Output the (X, Y) coordinate of the center of the cell containing the given text.  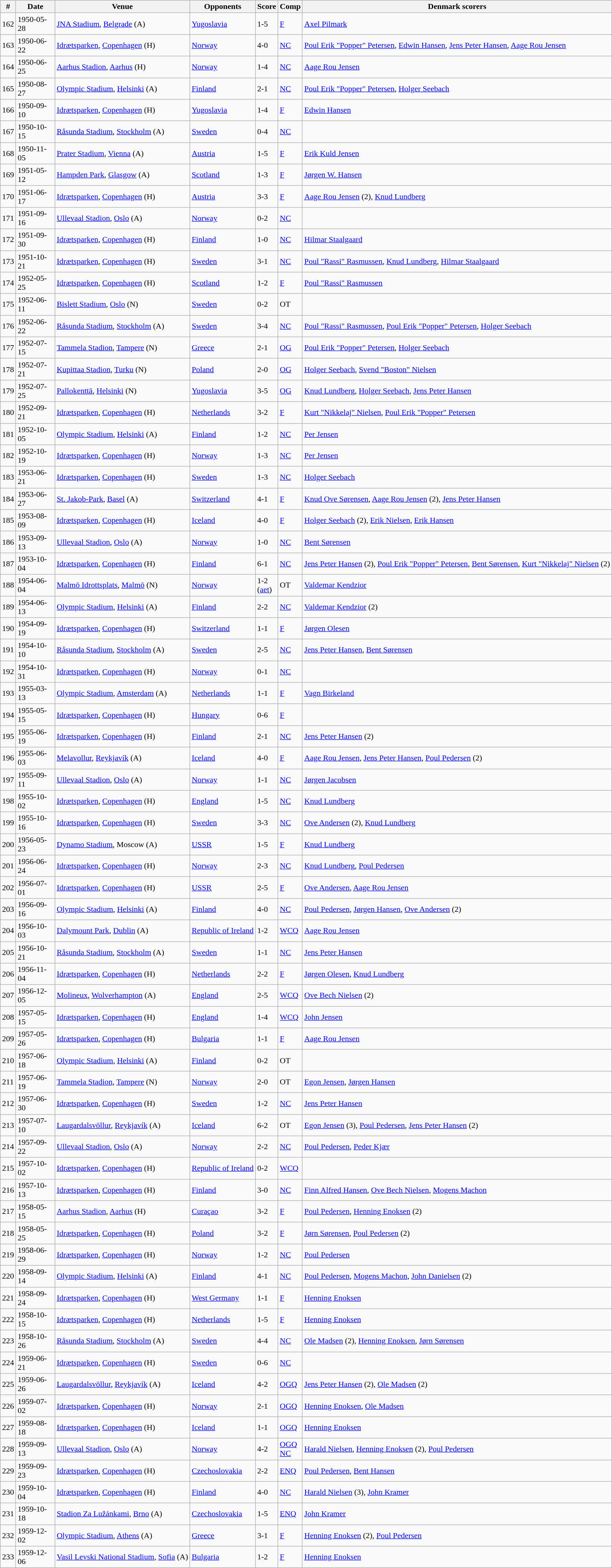
177 (8, 348)
Poul Erik "Popper" Petersen, Edwin Hansen, Jens Peter Hansen, Aage Rou Jensen (457, 45)
231 (8, 1514)
1956-07-01 (35, 888)
165 (8, 88)
202 (8, 888)
Aage Rou Jensen (2), Knud Lundberg (457, 196)
1-2(aet) (267, 585)
232 (8, 1535)
178 (8, 369)
Jens Peter Hansen (2), Ole Madsen (2) (457, 1384)
1959-12-02 (35, 1535)
1955-10-02 (35, 801)
2-3 (267, 866)
3-4 (267, 326)
221 (8, 1298)
Bislett Stadium, Oslo (N) (122, 305)
162 (8, 24)
Jørn Sørensen, Poul Pedersen (2) (457, 1233)
1956-05-23 (35, 844)
229 (8, 1470)
1959-06-21 (35, 1363)
230 (8, 1492)
1957-05-15 (35, 1017)
174 (8, 283)
Erik Kuld Jensen (457, 153)
1956-06-24 (35, 866)
1959-06-26 (35, 1384)
Denmark scorers (457, 7)
Stadion Za Lužánkami, Brno (A) (122, 1514)
Hilmar Staalgaard (457, 240)
Score (267, 7)
1959-12-06 (35, 1557)
Curaçao (223, 1212)
168 (8, 153)
227 (8, 1427)
215 (8, 1168)
225 (8, 1384)
181 (8, 434)
Harald Nielsen (3), John Kramer (457, 1492)
1954-06-13 (35, 607)
175 (8, 305)
1951-05-12 (35, 175)
Jens Peter Hansen (2), Poul Erik "Popper" Petersen, Bent Sørensen, Kurt "Nikkelaj" Nielsen (2) (457, 564)
1953-06-27 (35, 499)
205 (8, 952)
189 (8, 607)
Malmö Idrottsplats, Malmö (N) (122, 585)
1957-06-19 (35, 1082)
220 (8, 1276)
1955-05-15 (35, 715)
Kurt "Nikkelaj" Nielsen, Poul Erik "Popper" Petersen (457, 412)
1958-05-15 (35, 1212)
206 (8, 974)
1950-11-05 (35, 153)
0-1 (267, 672)
1958-09-24 (35, 1298)
Poul "Rassi" Rasmussen, Poul Erik "Popper" Petersen, Holger Seebach (457, 326)
Vasil Levski National Stadium, Sofia (A) (122, 1557)
1957-05-26 (35, 1039)
Holger Seebach, Svend "Boston" Nielsen (457, 369)
214 (8, 1146)
1958-06-29 (35, 1255)
1950-05-28 (35, 24)
6-1 (267, 564)
163 (8, 45)
1953-06-21 (35, 477)
Henning Enoksen (2), Poul Pedersen (457, 1535)
Ove Bech Nielsen (2) (457, 996)
Comp (290, 7)
Ove Andersen, Aage Rou Jensen (457, 888)
1954-10-10 (35, 650)
169 (8, 175)
Dalymount Park, Dublin (A) (122, 931)
1952-06-22 (35, 326)
1950-09-10 (35, 110)
3-5 (267, 391)
Olympic Stadium, Athens (A) (122, 1535)
Date (35, 7)
Bent Sørensen (457, 542)
222 (8, 1320)
199 (8, 823)
Dynamo Stadium, Moscow (A) (122, 844)
233 (8, 1557)
1956-09-16 (35, 909)
Aage Rou Jensen, Jens Peter Hansen, Poul Pedersen (2) (457, 758)
Poul Pedersen, Bent Hansen (457, 1470)
Olympic Stadium, Amsterdam (A) (122, 693)
Poul Pedersen, Mogens Machon, John Danielsen (2) (457, 1276)
176 (8, 326)
Vagn Birkeland (457, 693)
Poul Pedersen, Henning Enoksen (2) (457, 1212)
1950-06-25 (35, 67)
1952-09-21 (35, 412)
JNA Stadium, Belgrade (A) (122, 24)
1954-10-31 (35, 672)
185 (8, 520)
171 (8, 218)
1958-10-15 (35, 1320)
Jørgen Jacobsen (457, 779)
Edwin Hansen (457, 110)
Pallokenttä, Helsinki (N) (122, 391)
190 (8, 629)
172 (8, 240)
Egon Jensen, Jørgen Hansen (457, 1082)
Opponents (223, 7)
Melavollur, Reykjavík (A) (122, 758)
1955-06-19 (35, 736)
Ole Madsen (2), Henning Enoksen, Jørn Sørensen (457, 1341)
1953-09-13 (35, 542)
1955-03-13 (35, 693)
180 (8, 412)
212 (8, 1103)
1950-06-22 (35, 45)
1954-06-04 (35, 585)
1951-09-30 (35, 240)
211 (8, 1082)
Valdemar Kendzior (457, 585)
1959-07-02 (35, 1406)
Jens Peter Hansen, Bent Sørensen (457, 650)
164 (8, 67)
166 (8, 110)
198 (8, 801)
209 (8, 1039)
John Kramer (457, 1514)
216 (8, 1190)
194 (8, 715)
Knud Lundberg, Poul Pedersen (457, 866)
0-4 (267, 131)
Hampden Park, Glasgow (A) (122, 175)
201 (8, 866)
Holger Seebach (2), Erik Nielsen, Erik Hansen (457, 520)
1955-09-11 (35, 779)
Venue (122, 7)
1952-07-21 (35, 369)
6-2 (267, 1125)
OGQNC (290, 1449)
4-4 (267, 1341)
1957-07-10 (35, 1125)
1957-10-13 (35, 1190)
182 (8, 455)
183 (8, 477)
1950-10-15 (35, 131)
204 (8, 931)
Kupittaa Stadion, Turku (N) (122, 369)
1952-06-11 (35, 305)
Jens Peter Hansen (2) (457, 736)
1959-10-04 (35, 1492)
228 (8, 1449)
Prater Stadium, Vienna (A) (122, 153)
1953-08-09 (35, 520)
1957-10-02 (35, 1168)
Poul Pedersen (457, 1255)
218 (8, 1233)
1952-10-05 (35, 434)
200 (8, 844)
1956-11-04 (35, 974)
184 (8, 499)
1958-10-26 (35, 1341)
226 (8, 1406)
1956-10-21 (35, 952)
173 (8, 261)
1951-06-17 (35, 196)
Knud Lundberg, Holger Seebach, Jens Peter Hansen (457, 391)
Molineux, Wolverhampton (A) (122, 996)
187 (8, 564)
217 (8, 1212)
1952-05-25 (35, 283)
1957-09-22 (35, 1146)
193 (8, 693)
3-0 (267, 1190)
Valdemar Kendzior (2) (457, 607)
Finn Alfred Hansen, Ove Bech Nielsen, Mogens Machon (457, 1190)
Jørgen Olesen, Knud Lundberg (457, 974)
1959-09-13 (35, 1449)
223 (8, 1341)
1951-10-21 (35, 261)
West Germany (223, 1298)
1955-10-16 (35, 823)
Egon Jensen (3), Poul Pedersen, Jens Peter Hansen (2) (457, 1125)
1957-06-30 (35, 1103)
224 (8, 1363)
1958-05-25 (35, 1233)
Hungary (223, 715)
Knud Ove Sørensen, Aage Rou Jensen (2), Jens Peter Hansen (457, 499)
Harald Nielsen, Henning Enoksen (2), Poul Pedersen (457, 1449)
1958-09-14 (35, 1276)
197 (8, 779)
1956-12-05 (35, 996)
Poul Pedersen, Jørgen Hansen, Ove Andersen (2) (457, 909)
1952-07-25 (35, 391)
186 (8, 542)
1954-09-19 (35, 629)
1959-10-18 (35, 1514)
Holger Seebach (457, 477)
Jørgen Olesen (457, 629)
196 (8, 758)
1952-10-19 (35, 455)
1952-07-15 (35, 348)
# (8, 7)
179 (8, 391)
Ove Andersen (2), Knud Lundberg (457, 823)
195 (8, 736)
210 (8, 1060)
170 (8, 196)
Axel Pilmark (457, 24)
167 (8, 131)
1959-08-18 (35, 1427)
Poul "Rassi" Rasmussen, Knud Lundberg, Hilmar Staalgaard (457, 261)
188 (8, 585)
192 (8, 672)
1956-10-03 (35, 931)
Poul "Rassi" Rasmussen (457, 283)
219 (8, 1255)
1959-09-23 (35, 1470)
1955-06-03 (35, 758)
1957-06-18 (35, 1060)
203 (8, 909)
213 (8, 1125)
208 (8, 1017)
Poul Pedersen, Peder Kjær (457, 1146)
Jørgen W. Hansen (457, 175)
1951-09-16 (35, 218)
1950-08-27 (35, 88)
St. Jakob-Park, Basel (A) (122, 499)
207 (8, 996)
191 (8, 650)
1953-10-04 (35, 564)
John Jensen (457, 1017)
Henning Enoksen, Ole Madsen (457, 1406)
